For the text-containing cell, return its midpoint in [x, y] coordinate format. 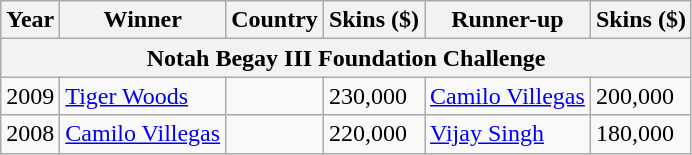
2009 [30, 96]
Runner-up [507, 20]
Country [275, 20]
Year [30, 20]
Notah Begay III Foundation Challenge [346, 58]
180,000 [640, 134]
Vijay Singh [507, 134]
220,000 [374, 134]
2008 [30, 134]
200,000 [640, 96]
Winner [143, 20]
Tiger Woods [143, 96]
230,000 [374, 96]
